Find where the given text appears and provide that cell's center as [x, y] coordinate. 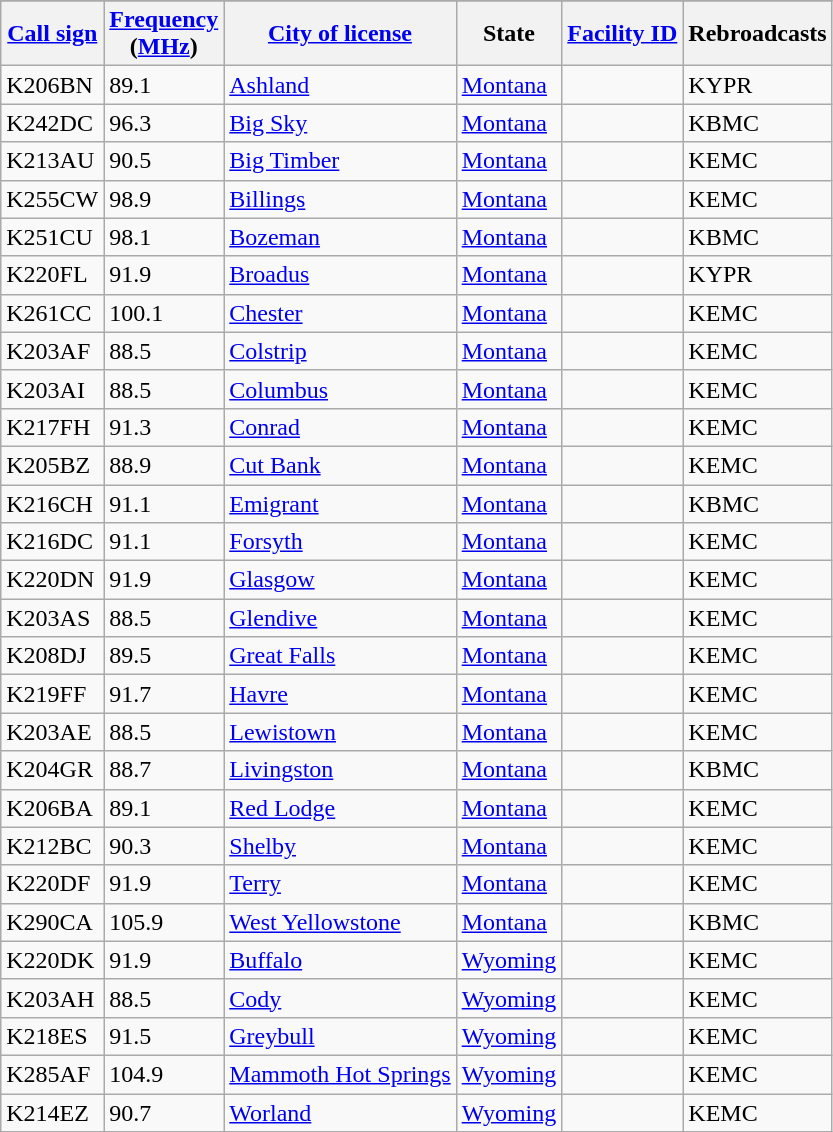
88.7 [164, 770]
Call sign [52, 34]
Chester [340, 313]
Livingston [340, 770]
90.5 [164, 161]
K203AS [52, 618]
K216CH [52, 503]
K205BZ [52, 465]
100.1 [164, 313]
City of license [340, 34]
K208DJ [52, 656]
K218ES [52, 1036]
Glendive [340, 618]
K285AF [52, 1074]
K290CA [52, 922]
Emigrant [340, 503]
K217FH [52, 427]
Shelby [340, 846]
Worland [340, 1113]
88.9 [164, 465]
K213AU [52, 161]
K261CC [52, 313]
Terry [340, 884]
West Yellowstone [340, 922]
105.9 [164, 922]
K220DK [52, 960]
K206BN [52, 85]
K220FL [52, 275]
Frequency(MHz) [164, 34]
Rebroadcasts [758, 34]
K203AF [52, 351]
89.5 [164, 656]
91.5 [164, 1036]
State [509, 34]
104.9 [164, 1074]
Big Timber [340, 161]
98.9 [164, 199]
Great Falls [340, 656]
98.1 [164, 237]
Cody [340, 998]
96.3 [164, 123]
Forsyth [340, 542]
K212BC [52, 846]
K242DC [52, 123]
Broadus [340, 275]
Havre [340, 694]
K203AH [52, 998]
Red Lodge [340, 808]
Big Sky [340, 123]
K214EZ [52, 1113]
Greybull [340, 1036]
K203AE [52, 732]
K204GR [52, 770]
Mammoth Hot Springs [340, 1074]
Colstrip [340, 351]
K216DC [52, 542]
90.7 [164, 1113]
Lewistown [340, 732]
K219FF [52, 694]
K206BA [52, 808]
Bozeman [340, 237]
Buffalo [340, 960]
K220DF [52, 884]
K203AI [52, 389]
Facility ID [622, 34]
91.3 [164, 427]
K220DN [52, 580]
90.3 [164, 846]
Ashland [340, 85]
Glasgow [340, 580]
Conrad [340, 427]
Columbus [340, 389]
K251CU [52, 237]
K255CW [52, 199]
Cut Bank [340, 465]
Billings [340, 199]
91.7 [164, 694]
